Scan for the cell matching the given text and deliver its [X, Y] coordinate at center. 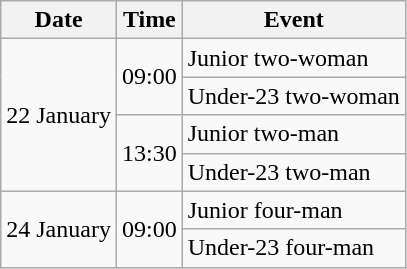
13:30 [149, 153]
24 January [59, 229]
22 January [59, 115]
Event [294, 20]
Date [59, 20]
Time [149, 20]
Under-23 four-man [294, 248]
Under-23 two-woman [294, 96]
Junior four-man [294, 210]
Junior two-man [294, 134]
Under-23 two-man [294, 172]
Junior two-woman [294, 58]
